Pinpoint the cell where the given text exists, returning its [X, Y] midpoint coordinate. 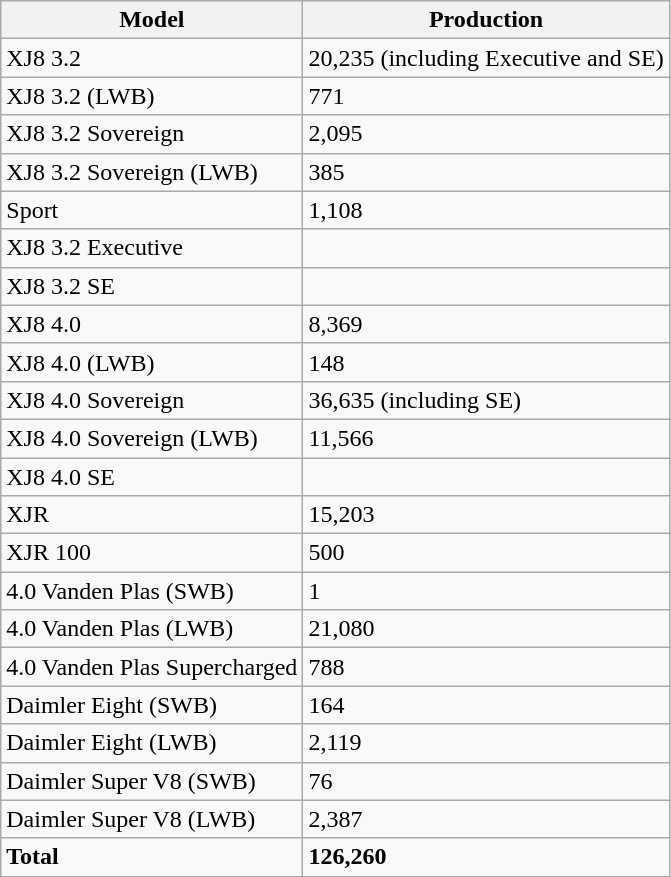
Daimler Eight (SWB) [152, 705]
1 [486, 591]
XJ8 3.2 Executive [152, 248]
15,203 [486, 515]
4.0 Vanden Plas (SWB) [152, 591]
2,095 [486, 134]
XJ8 4.0 (LWB) [152, 362]
Daimler Super V8 (SWB) [152, 781]
Production [486, 20]
126,260 [486, 857]
2,119 [486, 743]
XJ8 3.2 Sovereign [152, 134]
21,080 [486, 629]
4.0 Vanden Plas (LWB) [152, 629]
500 [486, 553]
XJ8 3.2 [152, 58]
11,566 [486, 438]
XJ8 4.0 SE [152, 477]
Model [152, 20]
76 [486, 781]
148 [486, 362]
771 [486, 96]
4.0 Vanden Plas Supercharged [152, 667]
XJR 100 [152, 553]
385 [486, 172]
20,235 (including Executive and SE) [486, 58]
1,108 [486, 210]
36,635 (including SE) [486, 400]
XJ8 3.2 (LWB) [152, 96]
XJ8 3.2 SE [152, 286]
XJ8 4.0 Sovereign (LWB) [152, 438]
XJ8 4.0 Sovereign [152, 400]
788 [486, 667]
Daimler Eight (LWB) [152, 743]
XJ8 4.0 [152, 324]
8,369 [486, 324]
Total [152, 857]
2,387 [486, 819]
Daimler Super V8 (LWB) [152, 819]
Sport [152, 210]
164 [486, 705]
XJR [152, 515]
XJ8 3.2 Sovereign (LWB) [152, 172]
